Find where the given text appears and provide that cell's center as (X, Y) coordinate. 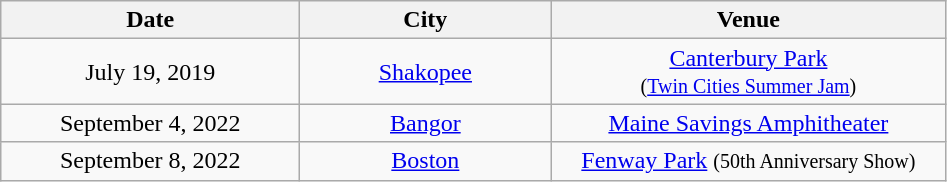
September 8, 2022 (150, 161)
July 19, 2019 (150, 72)
Fenway Park (50th Anniversary Show) (748, 161)
Maine Savings Amphitheater (748, 123)
Boston (426, 161)
Bangor (426, 123)
Venue (748, 20)
Date (150, 20)
September 4, 2022 (150, 123)
Shakopee (426, 72)
Canterbury Park(Twin Cities Summer Jam) (748, 72)
City (426, 20)
